Identify which cell holds the provided text, then report its (x, y) central coordinate. 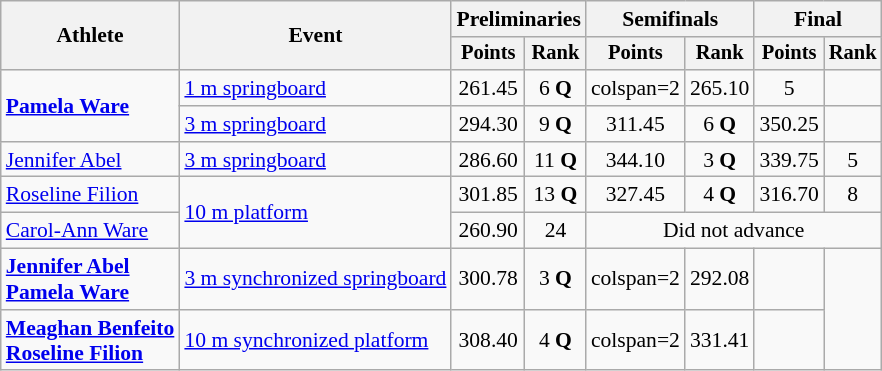
Did not advance (734, 231)
10 m platform (315, 212)
3 m synchronized springboard (315, 280)
11 Q (556, 160)
344.10 (636, 160)
294.30 (488, 124)
9 Q (556, 124)
308.40 (488, 340)
265.10 (720, 88)
261.45 (488, 88)
286.60 (488, 160)
Preliminaries (518, 19)
8 (853, 195)
300.78 (488, 280)
260.90 (488, 231)
331.41 (720, 340)
Jennifer AbelPamela Ware (90, 280)
Jennifer Abel (90, 160)
327.45 (636, 195)
Final (818, 19)
311.45 (636, 124)
339.75 (788, 160)
Roseline Filion (90, 195)
Carol-Ann Ware (90, 231)
24 (556, 231)
13 Q (556, 195)
301.85 (488, 195)
316.70 (788, 195)
Semifinals (670, 19)
1 m springboard (315, 88)
Pamela Ware (90, 106)
Event (315, 36)
Meaghan BenfeitoRoseline Filion (90, 340)
292.08 (720, 280)
10 m synchronized platform (315, 340)
Athlete (90, 36)
350.25 (788, 124)
